Pinpoint the cell where the given text exists, returning its (X, Y) midpoint coordinate. 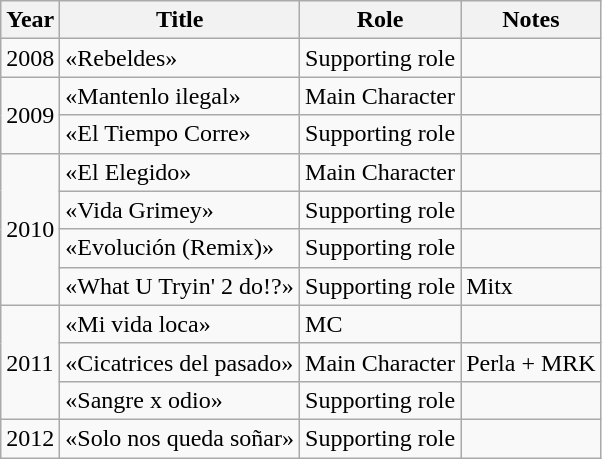
2009 (30, 115)
2012 (30, 438)
2011 (30, 362)
«Sangre x odio» (180, 400)
MC (380, 324)
«Solo nos queda soñar» (180, 438)
Year (30, 20)
Mitx (532, 286)
Perla + MRK (532, 362)
«What U Tryin' 2 do!?» (180, 286)
«Mi vida loca» (180, 324)
«Rebeldes» (180, 58)
Title (180, 20)
«El Elegido» (180, 172)
«Evolución (Remix)» (180, 248)
«Cicatrices del pasado» (180, 362)
«Mantenlo ilegal» (180, 96)
Role (380, 20)
«El Tiempo Corre» (180, 134)
2010 (30, 229)
2008 (30, 58)
Notes (532, 20)
«Vida Grimey» (180, 210)
